From the cell containing the given text, extract its center point as [X, Y] coordinate. 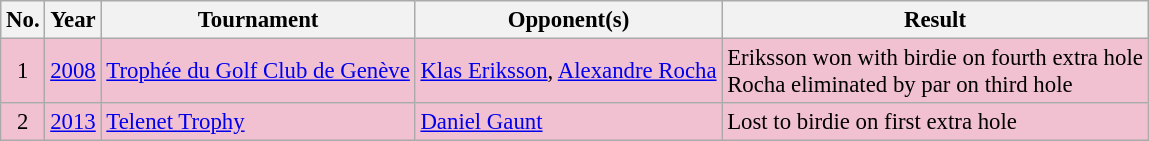
Tournament [258, 20]
Result [935, 20]
Year [73, 20]
Opponent(s) [568, 20]
2008 [73, 72]
Eriksson won with birdie on fourth extra holeRocha eliminated by par on third hole [935, 72]
Klas Eriksson, Alexandre Rocha [568, 72]
Daniel Gaunt [568, 122]
2 [23, 122]
1 [23, 72]
Telenet Trophy [258, 122]
No. [23, 20]
Lost to birdie on first extra hole [935, 122]
Trophée du Golf Club de Genève [258, 72]
2013 [73, 122]
